Determine the (x, y) coordinate at the center of the cell enclosing the given text.  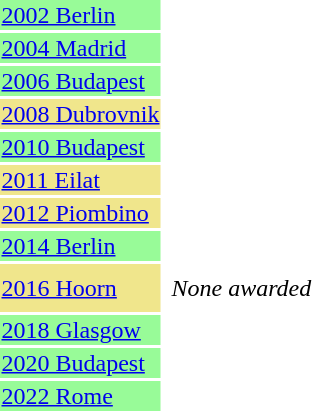
2018 Glasgow (80, 330)
2006 Budapest (80, 81)
2008 Dubrovnik (80, 114)
2002 Berlin (80, 15)
2010 Budapest (80, 147)
2011 Eilat (80, 180)
2004 Madrid (80, 48)
2012 Piombino (80, 213)
2014 Berlin (80, 246)
2016 Hoorn (80, 288)
2020 Budapest (80, 363)
2022 Rome (80, 396)
